From the cell containing the given text, extract its center point as [X, Y] coordinate. 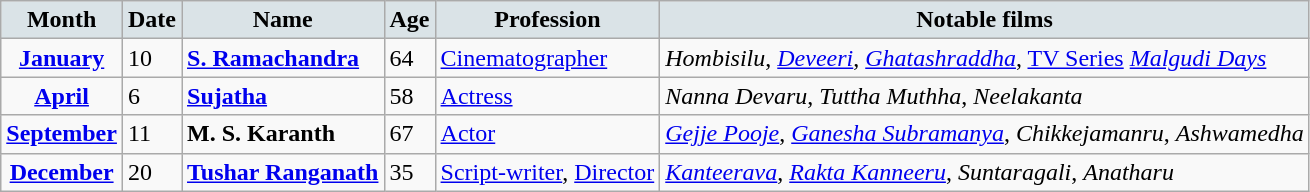
S. Ramachandra [283, 58]
September [62, 134]
Age [410, 20]
December [62, 172]
Profession [548, 20]
Month [62, 20]
Name [283, 20]
Hombisilu, Deveeri, Ghatashraddha, TV Series Malgudi Days [985, 58]
Notable films [985, 20]
M. S. Karanth [283, 134]
Nanna Devaru, Tuttha Muthha, Neelakanta [985, 96]
Gejje Pooje, Ganesha Subramanya, Chikkejamanru, Ashwamedha [985, 134]
Actor [548, 134]
Kanteerava, Rakta Kanneeru, Suntaragali, Anatharu [985, 172]
April [62, 96]
10 [152, 58]
January [62, 58]
11 [152, 134]
64 [410, 58]
Sujatha [283, 96]
Date [152, 20]
20 [152, 172]
Cinematographer [548, 58]
67 [410, 134]
Tushar Ranganath [283, 172]
58 [410, 96]
Script-writer, Director [548, 172]
35 [410, 172]
6 [152, 96]
Actress [548, 96]
